Locate the cell with the specified text and output its [x, y] center coordinate. 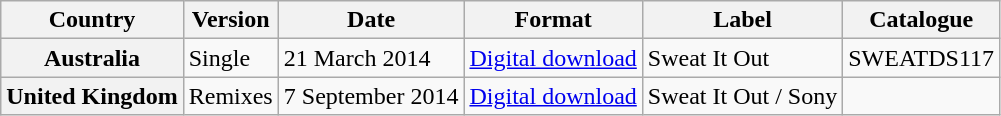
Sweat It Out [742, 58]
Country [92, 20]
Sweat It Out / Sony [742, 96]
21 March 2014 [371, 58]
7 September 2014 [371, 96]
Remixes [230, 96]
Format [553, 20]
SWEATDS117 [922, 58]
Version [230, 20]
United Kingdom [92, 96]
Catalogue [922, 20]
Date [371, 20]
Single [230, 58]
Australia [92, 58]
Label [742, 20]
